Return the [x, y] coordinate for the center point of the cell that contains the specified text.  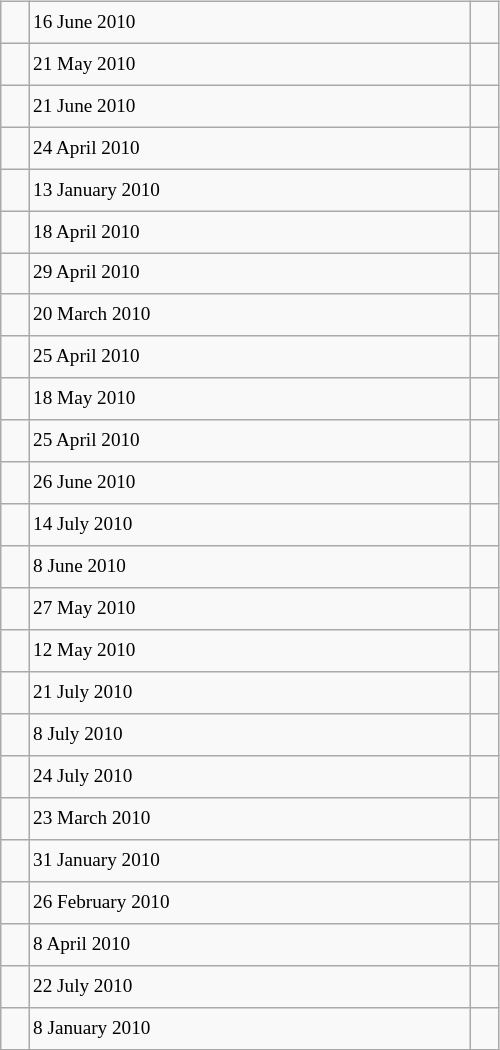
24 April 2010 [249, 148]
31 January 2010 [249, 861]
26 February 2010 [249, 902]
22 July 2010 [249, 986]
12 May 2010 [249, 651]
24 July 2010 [249, 777]
18 April 2010 [249, 232]
29 April 2010 [249, 274]
8 January 2010 [249, 1028]
8 April 2010 [249, 944]
23 March 2010 [249, 819]
14 July 2010 [249, 525]
8 July 2010 [249, 735]
13 January 2010 [249, 190]
16 June 2010 [249, 22]
21 June 2010 [249, 106]
8 June 2010 [249, 567]
26 June 2010 [249, 483]
21 May 2010 [249, 64]
27 May 2010 [249, 609]
21 July 2010 [249, 693]
20 March 2010 [249, 315]
18 May 2010 [249, 399]
